Capture the cell that displays the provided text and extract its [X, Y] central coordinate. 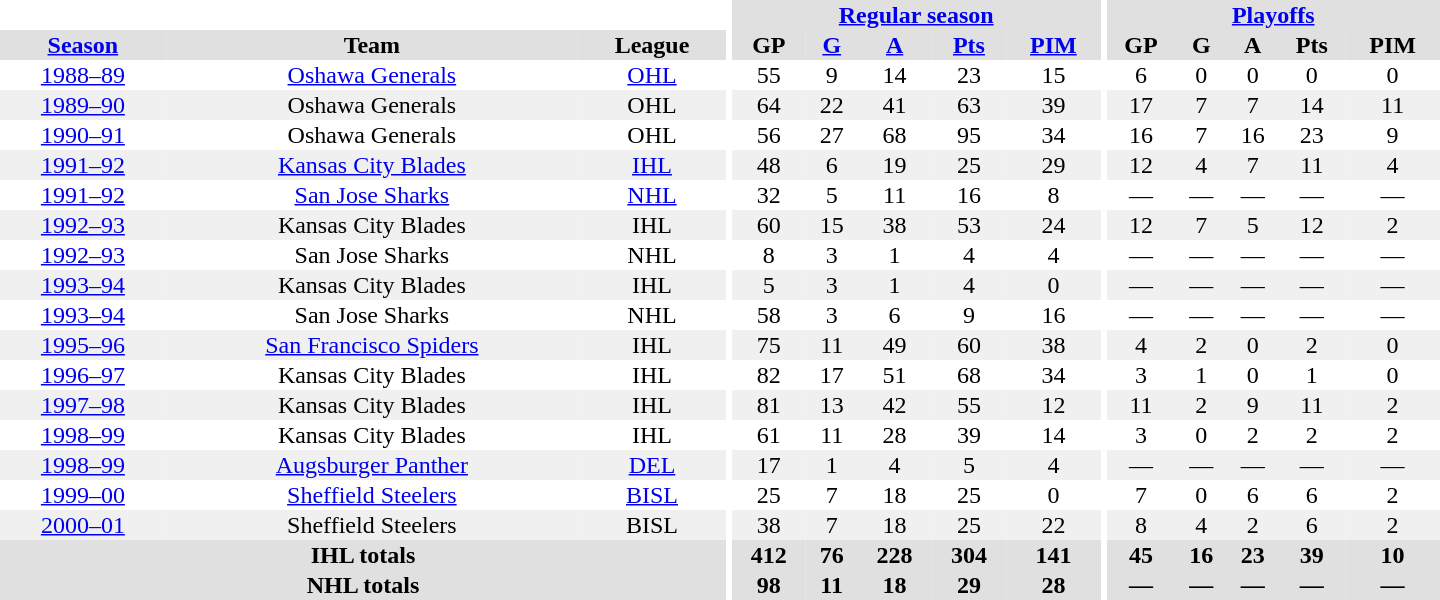
53 [969, 225]
1997–98 [83, 405]
1996–97 [83, 375]
141 [1054, 555]
56 [769, 135]
NHL totals [363, 585]
Team [372, 45]
45 [1140, 555]
Playoffs [1273, 15]
Season [83, 45]
81 [769, 405]
304 [969, 555]
19 [894, 165]
1995–96 [83, 345]
DEL [652, 465]
64 [769, 105]
58 [769, 315]
1989–90 [83, 105]
49 [894, 345]
32 [769, 195]
61 [769, 435]
2000–01 [83, 525]
1988–89 [83, 75]
95 [969, 135]
228 [894, 555]
412 [769, 555]
42 [894, 405]
51 [894, 375]
10 [1392, 555]
48 [769, 165]
82 [769, 375]
41 [894, 105]
13 [832, 405]
1999–00 [83, 495]
IHL totals [363, 555]
76 [832, 555]
Augsburger Panther [372, 465]
Regular season [916, 15]
24 [1054, 225]
27 [832, 135]
63 [969, 105]
League [652, 45]
98 [769, 585]
San Francisco Spiders [372, 345]
75 [769, 345]
1990–91 [83, 135]
